Extract the (X, Y) coordinate from the center of the cell holding the provided text.  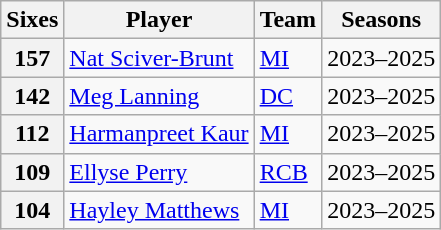
Ellyse Perry (159, 172)
Sixes (32, 20)
DC (288, 96)
Nat Sciver-Brunt (159, 58)
142 (32, 96)
Player (159, 20)
104 (32, 210)
Team (288, 20)
157 (32, 58)
Hayley Matthews (159, 210)
112 (32, 134)
109 (32, 172)
RCB (288, 172)
Meg Lanning (159, 96)
Seasons (382, 20)
Harmanpreet Kaur (159, 134)
